Identify which cell holds the provided text, then report its [X, Y] central coordinate. 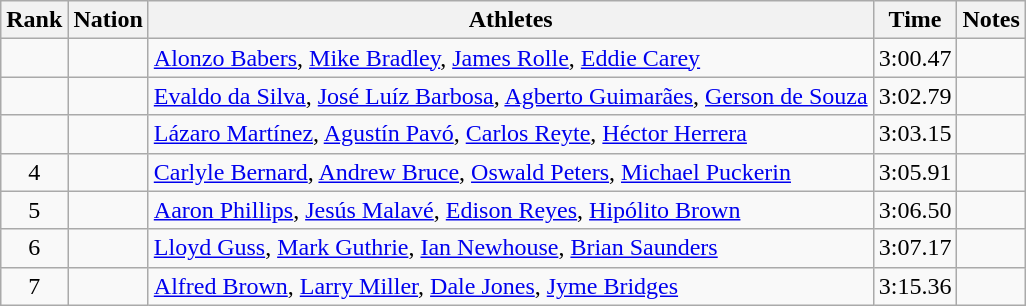
7 [34, 286]
3:06.50 [915, 210]
6 [34, 248]
Athletes [510, 20]
Nation [108, 20]
Alfred Brown, Larry Miller, Dale Jones, Jyme Bridges [510, 286]
3:15.36 [915, 286]
Aaron Phillips, Jesús Malavé, Edison Reyes, Hipólito Brown [510, 210]
3:07.17 [915, 248]
5 [34, 210]
Lloyd Guss, Mark Guthrie, Ian Newhouse, Brian Saunders [510, 248]
Alonzo Babers, Mike Bradley, James Rolle, Eddie Carey [510, 58]
Carlyle Bernard, Andrew Bruce, Oswald Peters, Michael Puckerin [510, 172]
3:00.47 [915, 58]
Notes [991, 20]
3:02.79 [915, 96]
3:05.91 [915, 172]
Time [915, 20]
Rank [34, 20]
4 [34, 172]
Evaldo da Silva, José Luíz Barbosa, Agberto Guimarães, Gerson de Souza [510, 96]
Lázaro Martínez, Agustín Pavó, Carlos Reyte, Héctor Herrera [510, 134]
3:03.15 [915, 134]
